Return [X, Y] of the center of cell containing provided text 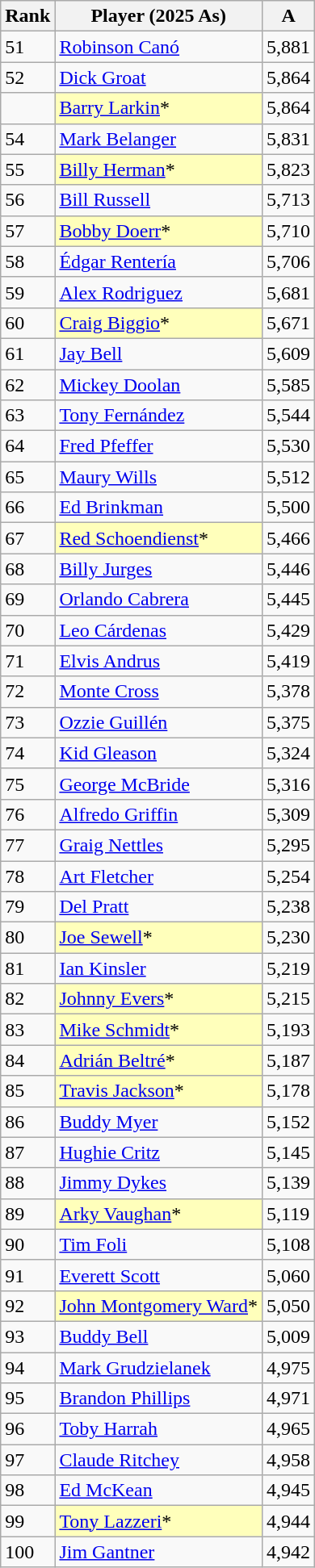
5,316 [289, 784]
67 [27, 538]
4,971 [289, 1399]
52 [27, 77]
5,544 [289, 416]
Ian Kinsler [158, 968]
Billy Jurges [158, 569]
Tony Fernández [158, 416]
Bobby Doerr* [158, 231]
Mark Grudzielanek [158, 1368]
76 [27, 814]
80 [27, 938]
Kid Gleason [158, 753]
4,944 [289, 1521]
5,060 [289, 1275]
68 [27, 569]
Monte Cross [158, 692]
Mark Belanger [158, 139]
66 [27, 508]
Arky Vaughan* [158, 1214]
99 [27, 1521]
75 [27, 784]
91 [27, 1275]
5,671 [289, 323]
5,500 [289, 508]
5,466 [289, 538]
84 [27, 1060]
5,145 [289, 1152]
77 [27, 845]
96 [27, 1429]
Ed McKean [158, 1491]
5,710 [289, 231]
Elvis Andrus [158, 661]
Mike Schmidt* [158, 1030]
Bill Russell [158, 200]
4,942 [289, 1552]
93 [27, 1336]
51 [27, 47]
Jay Bell [158, 353]
81 [27, 968]
5,187 [289, 1060]
4,975 [289, 1368]
5,178 [289, 1091]
72 [27, 692]
4,965 [289, 1429]
Ed Brinkman [158, 508]
Leo Cárdenas [158, 630]
Jim Gantner [158, 1552]
63 [27, 416]
Johnny Evers* [158, 999]
Mickey Doolan [158, 385]
5,309 [289, 814]
Craig Biggio* [158, 323]
79 [27, 907]
83 [27, 1030]
5,108 [289, 1244]
Brandon Phillips [158, 1399]
60 [27, 323]
5,681 [289, 292]
71 [27, 661]
5,585 [289, 385]
Del Pratt [158, 907]
5,254 [289, 876]
5,324 [289, 753]
61 [27, 353]
Art Fletcher [158, 876]
4,958 [289, 1460]
54 [27, 139]
74 [27, 753]
95 [27, 1399]
64 [27, 446]
Buddy Myer [158, 1122]
98 [27, 1491]
100 [27, 1552]
John Montgomery Ward* [158, 1306]
Maury Wills [158, 477]
Everett Scott [158, 1275]
58 [27, 261]
Buddy Bell [158, 1336]
5,831 [289, 139]
89 [27, 1214]
Travis Jackson* [158, 1091]
5,429 [289, 630]
88 [27, 1183]
Barry Larkin* [158, 108]
5,230 [289, 938]
Player (2025 As) [158, 16]
85 [27, 1091]
5,706 [289, 261]
Adrián Beltré* [158, 1060]
69 [27, 600]
5,009 [289, 1336]
5,446 [289, 569]
5,375 [289, 722]
62 [27, 385]
5,881 [289, 47]
5,445 [289, 600]
Robinson Canó [158, 47]
5,823 [289, 169]
Dick Groat [158, 77]
5,215 [289, 999]
82 [27, 999]
73 [27, 722]
Alex Rodriguez [158, 292]
5,139 [289, 1183]
5,219 [289, 968]
Tim Foli [158, 1244]
90 [27, 1244]
George McBride [158, 784]
65 [27, 477]
70 [27, 630]
Billy Herman* [158, 169]
Graig Nettles [158, 845]
5,512 [289, 477]
Jimmy Dykes [158, 1183]
55 [27, 169]
5,295 [289, 845]
5,050 [289, 1306]
Rank [27, 16]
57 [27, 231]
Orlando Cabrera [158, 600]
Fred Pfeffer [158, 446]
5,193 [289, 1030]
5,713 [289, 200]
92 [27, 1306]
5,238 [289, 907]
5,119 [289, 1214]
87 [27, 1152]
97 [27, 1460]
Hughie Critz [158, 1152]
94 [27, 1368]
Toby Harrah [158, 1429]
5,530 [289, 446]
Red Schoendienst* [158, 538]
Joe Sewell* [158, 938]
86 [27, 1122]
59 [27, 292]
Édgar Rentería [158, 261]
5,419 [289, 661]
Claude Ritchey [158, 1460]
Alfredo Griffin [158, 814]
Ozzie Guillén [158, 722]
78 [27, 876]
4,945 [289, 1491]
5,152 [289, 1122]
5,609 [289, 353]
5,378 [289, 692]
A [289, 16]
Tony Lazzeri* [158, 1521]
56 [27, 200]
